For the text-containing cell, return its midpoint in (x, y) coordinate format. 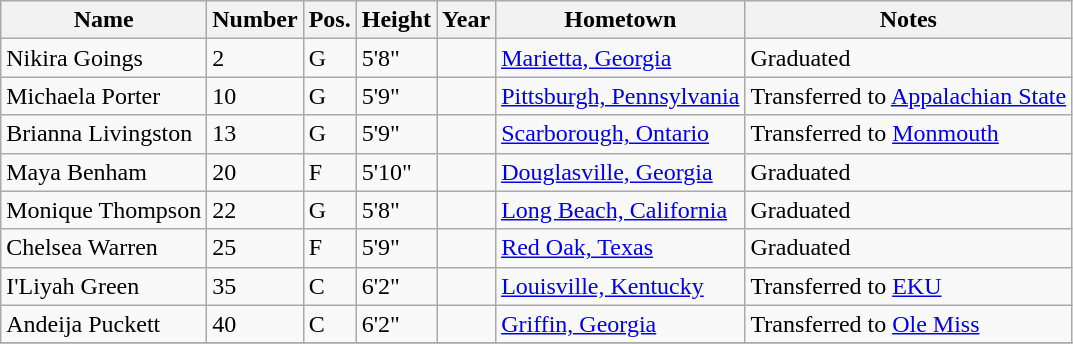
Andeija Puckett (104, 324)
13 (255, 134)
35 (255, 286)
Monique Thompson (104, 210)
22 (255, 210)
Scarborough, Ontario (620, 134)
I'Liyah Green (104, 286)
Hometown (620, 20)
10 (255, 96)
Name (104, 20)
2 (255, 58)
Louisville, Kentucky (620, 286)
Brianna Livingston (104, 134)
Long Beach, California (620, 210)
40 (255, 324)
Michaela Porter (104, 96)
Nikira Goings (104, 58)
Douglasville, Georgia (620, 172)
Maya Benham (104, 172)
25 (255, 248)
5'10" (396, 172)
Transferred to Ole Miss (908, 324)
Year (466, 20)
Transferred to Monmouth (908, 134)
Number (255, 20)
Pittsburgh, Pennsylvania (620, 96)
Marietta, Georgia (620, 58)
Red Oak, Texas (620, 248)
Height (396, 20)
Transferred to Appalachian State (908, 96)
Chelsea Warren (104, 248)
20 (255, 172)
Transferred to EKU (908, 286)
Notes (908, 20)
Griffin, Georgia (620, 324)
Pos. (330, 20)
